Output the [X, Y] coordinate of the center of the cell containing the given text.  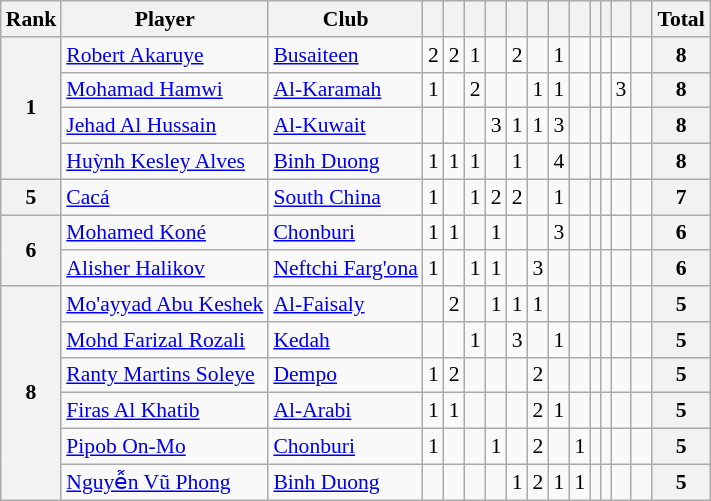
Total [680, 19]
Mohd Farizal Rozali [164, 340]
Busaiteen [345, 55]
Pipob On-Mo [164, 447]
Dempo [345, 375]
Al-Karamah [345, 90]
Rank [32, 19]
Ranty Martins Soleye [164, 375]
Firas Al Khatib [164, 411]
Huỳnh Kesley Alves [164, 162]
Mohamed Koné [164, 233]
Kedah [345, 340]
Al-Faisaly [345, 304]
Al-Arabi [345, 411]
Alisher Halikov [164, 269]
Al-Kuwait [345, 126]
Mohamad Hamwi [164, 90]
Cacá [164, 197]
4 [558, 162]
Neftchi Farg'ona [345, 269]
7 [680, 197]
South China [345, 197]
Jehad Al Hussain [164, 126]
Nguyễn Vũ Phong [164, 482]
Player [164, 19]
Robert Akaruye [164, 55]
Club [345, 19]
Mo'ayyad Abu Keshek [164, 304]
